Find where the given text appears and provide that cell's center as [x, y] coordinate. 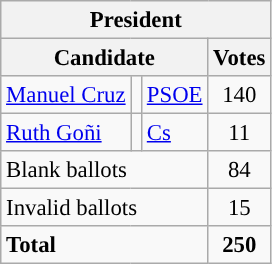
Ruth Goñi [66, 133]
Blank ballots [104, 170]
Total [104, 245]
Cs [175, 133]
11 [240, 133]
President [136, 20]
84 [240, 170]
Invalid ballots [104, 208]
PSOE [175, 95]
140 [240, 95]
Candidate [104, 58]
Manuel Cruz [66, 95]
Votes [240, 58]
250 [240, 245]
15 [240, 208]
